Scan for the cell matching the given text and deliver its [X, Y] coordinate at center. 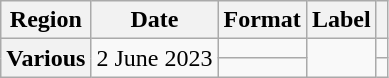
Region [46, 20]
Date [154, 20]
Various [46, 58]
2 June 2023 [154, 58]
Format [262, 20]
Label [341, 20]
